Output the (X, Y) coordinate of the center of the cell containing the given text.  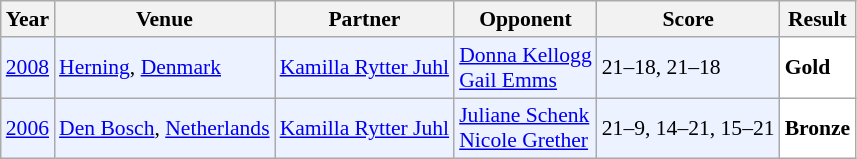
2008 (28, 68)
2006 (28, 128)
Juliane Schenk Nicole Grether (526, 128)
Gold (818, 68)
Result (818, 19)
Opponent (526, 19)
Year (28, 19)
Score (688, 19)
21–18, 21–18 (688, 68)
Donna Kellogg Gail Emms (526, 68)
Den Bosch, Netherlands (164, 128)
Venue (164, 19)
Partner (365, 19)
21–9, 14–21, 15–21 (688, 128)
Herning, Denmark (164, 68)
Bronze (818, 128)
